Search for the cell housing the specified text and yield its [x, y] center coordinate. 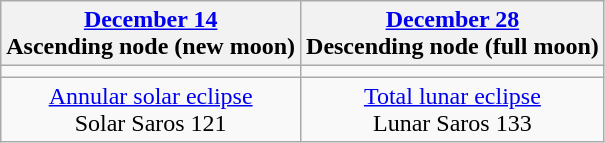
Annular solar eclipseSolar Saros 121 [151, 110]
December 28Descending node (full moon) [453, 34]
December 14Ascending node (new moon) [151, 34]
Total lunar eclipseLunar Saros 133 [453, 110]
